Capture the cell that displays the provided text and extract its [x, y] central coordinate. 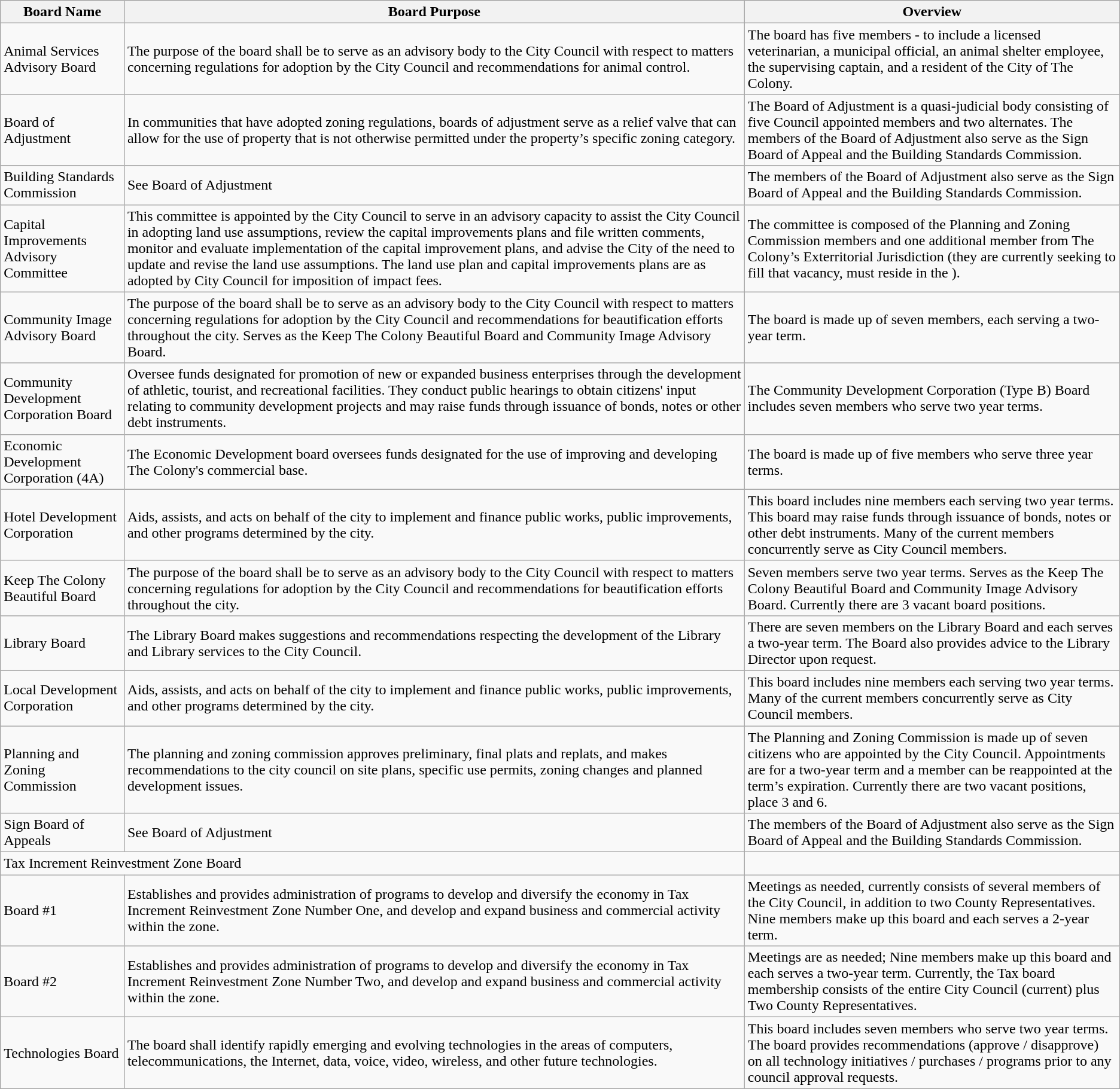
Keep The Colony Beautiful Board [62, 588]
Sign Board of Appeals [62, 832]
This board includes nine members each serving two year terms. Many of the current members concurrently serve as City Council members. [932, 698]
The Economic Development board oversees funds designated for the use of improving and developing The Colony's commercial base. [434, 462]
The Community Development Corporation (Type B) Board includes seven members who serve two year terms. [932, 398]
Hotel Development Corporation [62, 525]
Board #1 [62, 910]
Library Board [62, 643]
Building Standards Commission [62, 185]
Overview [932, 12]
Board of Adjustment [62, 130]
Board Name [62, 12]
Local Development Corporation [62, 698]
Tax Increment Reinvestment Zone Board [372, 864]
Technologies Board [62, 1053]
Capital Improvements Advisory Committee [62, 248]
Board Purpose [434, 12]
The Library Board makes suggestions and recommendations respecting the development of the Library and Library services to the City Council. [434, 643]
Community Image Advisory Board [62, 328]
Community Development Corporation Board [62, 398]
Economic Development Corporation (4A) [62, 462]
Board #2 [62, 982]
Animal Services Advisory Board [62, 59]
Planning and Zoning Commission [62, 770]
There are seven members on the Library Board and each serves a two-year term. The Board also provides advice to the Library Director upon request. [932, 643]
The board is made up of five members who serve three year terms. [932, 462]
The board is made up of seven members, each serving a two-year term. [932, 328]
